Pinpoint the cell where the given text exists, returning its [X, Y] midpoint coordinate. 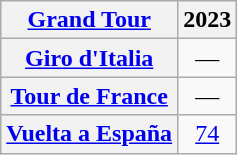
Grand Tour [90, 20]
74 [208, 134]
Vuelta a España [90, 134]
Giro d'Italia [90, 58]
2023 [208, 20]
Tour de France [90, 96]
